Extract the (X, Y) coordinate from the center of the cell holding the provided text.  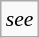
see (20, 19)
